Return [X, Y] of the center of cell containing provided text 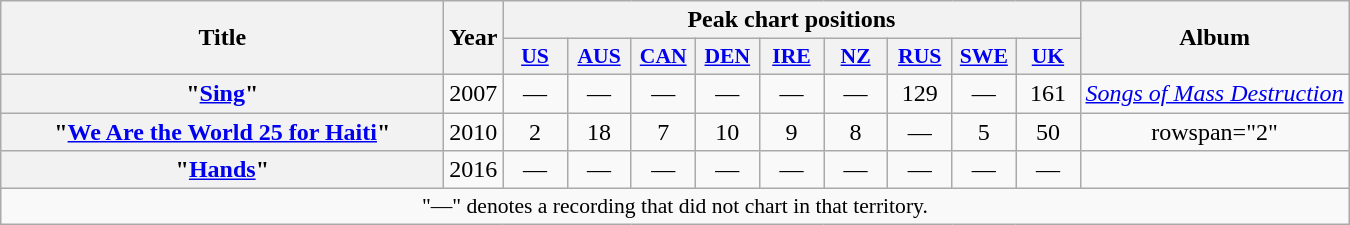
IRE [791, 57]
2007 [474, 93]
NZ [856, 57]
Title [222, 38]
rowspan="2" [1214, 131]
Album [1214, 38]
US [535, 57]
161 [1048, 93]
2016 [474, 170]
"Sing" [222, 93]
Peak chart positions [792, 20]
129 [920, 93]
RUS [920, 57]
8 [856, 131]
50 [1048, 131]
"We Are the World 25 for Haiti" [222, 131]
5 [984, 131]
Songs of Mass Destruction [1214, 93]
"—" denotes a recording that did not chart in that territory. [675, 207]
AUS [599, 57]
Year [474, 38]
2 [535, 131]
7 [663, 131]
CAN [663, 57]
18 [599, 131]
"Hands" [222, 170]
2010 [474, 131]
UK [1048, 57]
SWE [984, 57]
10 [727, 131]
9 [791, 131]
DEN [727, 57]
